Locate the cell with the specified text and output its (x, y) center coordinate. 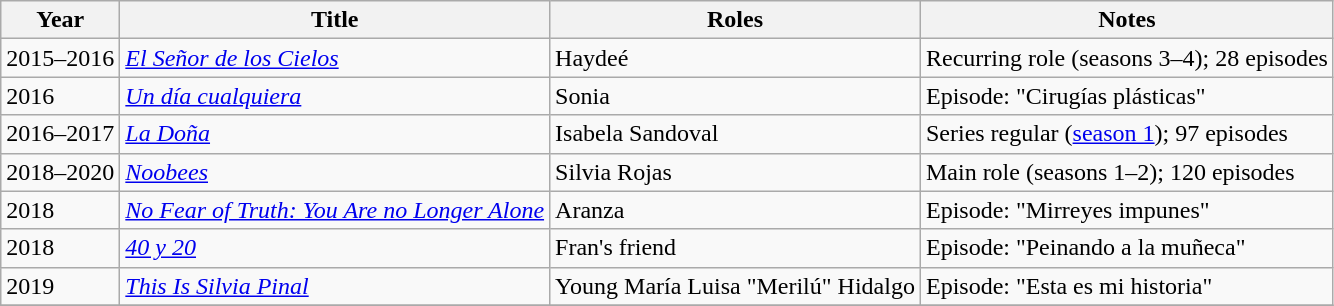
2015–2016 (60, 58)
2016 (60, 96)
Noobees (335, 172)
Episode: "Mirreyes impunes" (1126, 210)
Silvia Rojas (736, 172)
40 y 20 (335, 248)
Series regular (season 1); 97 episodes (1126, 134)
Recurring role (seasons 3–4); 28 episodes (1126, 58)
El Señor de los Cielos (335, 58)
Roles (736, 20)
Main role (seasons 1–2); 120 episodes (1126, 172)
2018–2020 (60, 172)
La Doña (335, 134)
Isabela Sandoval (736, 134)
This Is Silvia Pinal (335, 286)
2016–2017 (60, 134)
Episode: "Cirugías plásticas" (1126, 96)
Title (335, 20)
Episode: "Peinando a la muñeca" (1126, 248)
No Fear of Truth: You Are no Longer Alone (335, 210)
2019 (60, 286)
Sonia (736, 96)
Year (60, 20)
Fran's friend (736, 248)
Young María Luisa "Merilú" Hidalgo (736, 286)
Notes (1126, 20)
Un día cualquiera (335, 96)
Aranza (736, 210)
Haydeé (736, 58)
Episode: "Esta es mi historia" (1126, 286)
